Provide the [X, Y] coordinate of the cell's center where the given text is located.  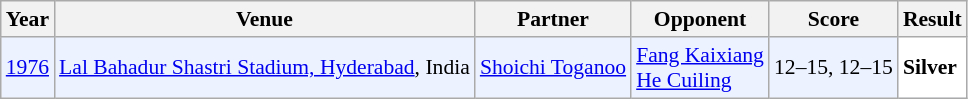
Fang Kaixiang He Cuiling [700, 68]
Opponent [700, 19]
Shoichi Toganoo [553, 68]
Year [28, 19]
Result [932, 19]
12–15, 12–15 [834, 68]
Lal Bahadur Shastri Stadium, Hyderabad, India [264, 68]
Score [834, 19]
Silver [932, 68]
Venue [264, 19]
1976 [28, 68]
Partner [553, 19]
